Find where the given text appears and provide that cell's center as [x, y] coordinate. 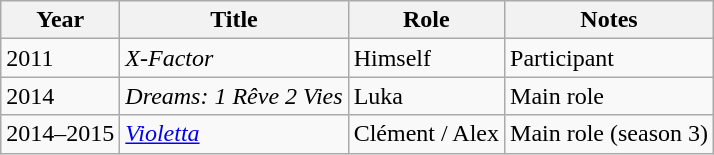
Participant [610, 58]
2014 [60, 96]
Title [234, 20]
Notes [610, 20]
2014–2015 [60, 134]
Himself [426, 58]
Main role [610, 96]
X-Factor [234, 58]
2011 [60, 58]
Role [426, 20]
Violetta [234, 134]
Main role (season 3) [610, 134]
Luka [426, 96]
Year [60, 20]
Clément / Alex [426, 134]
Dreams: 1 Rêve 2 Vies [234, 96]
